Pinpoint the cell where the given text exists, returning its [X, Y] midpoint coordinate. 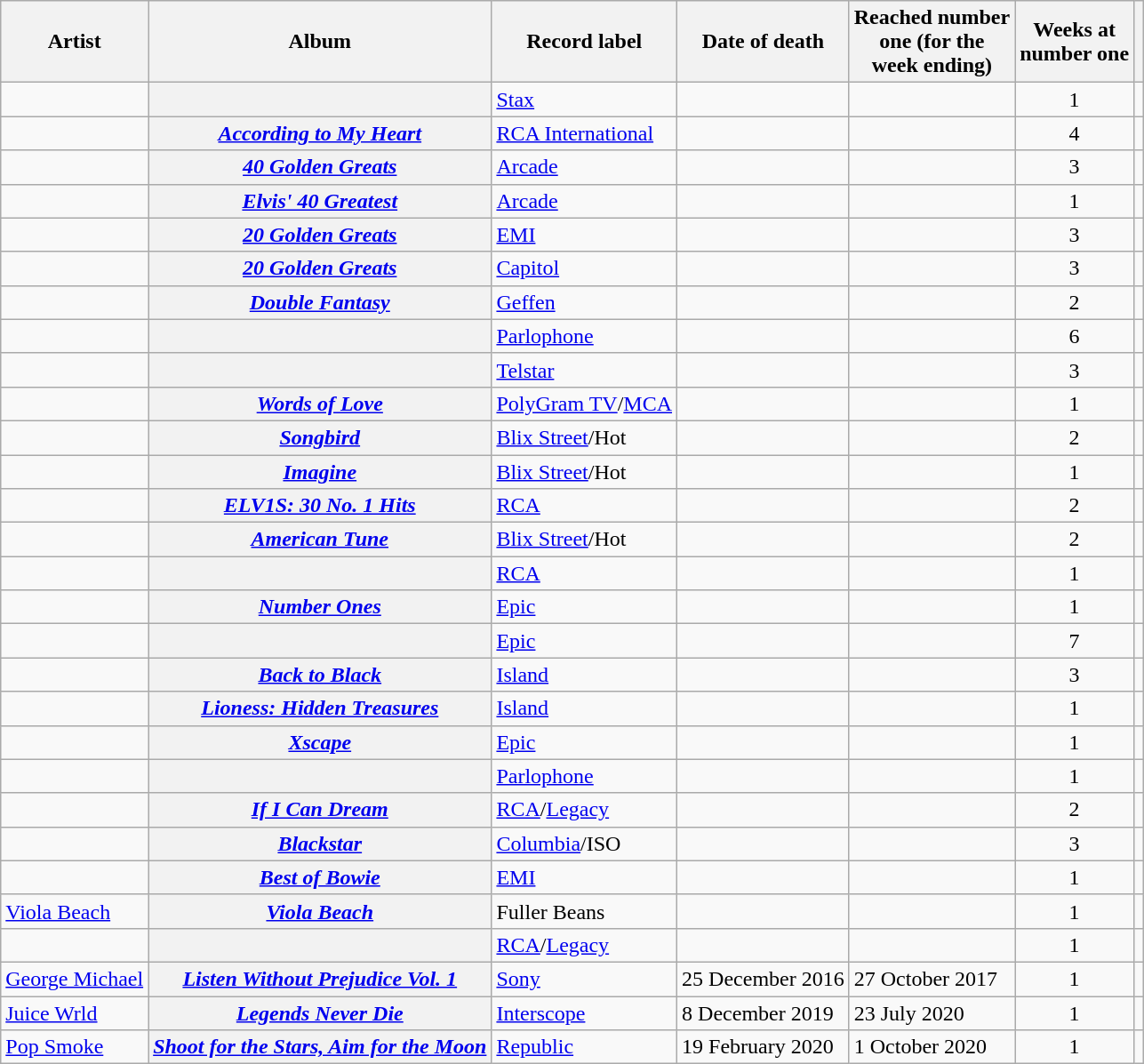
Weeks atnumber one [1075, 42]
19 February 2020 [764, 1047]
Columbia/ISO [585, 844]
If I Can Dream [320, 810]
27 October 2017 [932, 979]
Artist [75, 42]
23 July 2020 [932, 1012]
Interscope [585, 1012]
Words of Love [320, 404]
Blackstar [320, 844]
4 [1075, 133]
Listen Without Prejudice Vol. 1 [320, 979]
Legends Never Die [320, 1012]
Stax [585, 100]
ELV1S: 30 No. 1 Hits [320, 506]
8 December 2019 [764, 1012]
American Tune [320, 540]
Best of Bowie [320, 877]
Double Fantasy [320, 302]
Date of death [764, 42]
Number Ones [320, 607]
Xscape [320, 742]
Capitol [585, 268]
25 December 2016 [764, 979]
Geffen [585, 302]
George Michael [75, 979]
Republic [585, 1047]
RCA International [585, 133]
Sony [585, 979]
6 [1075, 336]
Elvis' 40 Greatest [320, 201]
Songbird [320, 437]
Shoot for the Stars, Aim for the Moon [320, 1047]
Telstar [585, 370]
Record label [585, 42]
7 [1075, 641]
Imagine [320, 472]
40 Golden Greats [320, 167]
Album [320, 42]
Juice Wrld [75, 1012]
According to My Heart [320, 133]
Reached numberone (for theweek ending) [932, 42]
1 October 2020 [932, 1047]
Fuller Beans [585, 911]
Lioness: Hidden Treasures [320, 708]
Pop Smoke [75, 1047]
Back to Black [320, 675]
PolyGram TV/MCA [585, 404]
